Locate the cell with the specified text and output its (X, Y) center coordinate. 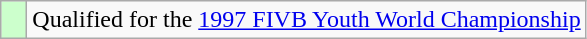
Qualified for the 1997 FIVB Youth World Championship (306, 20)
